Provide the [X, Y] coordinate of the cell's center where the given text is located.  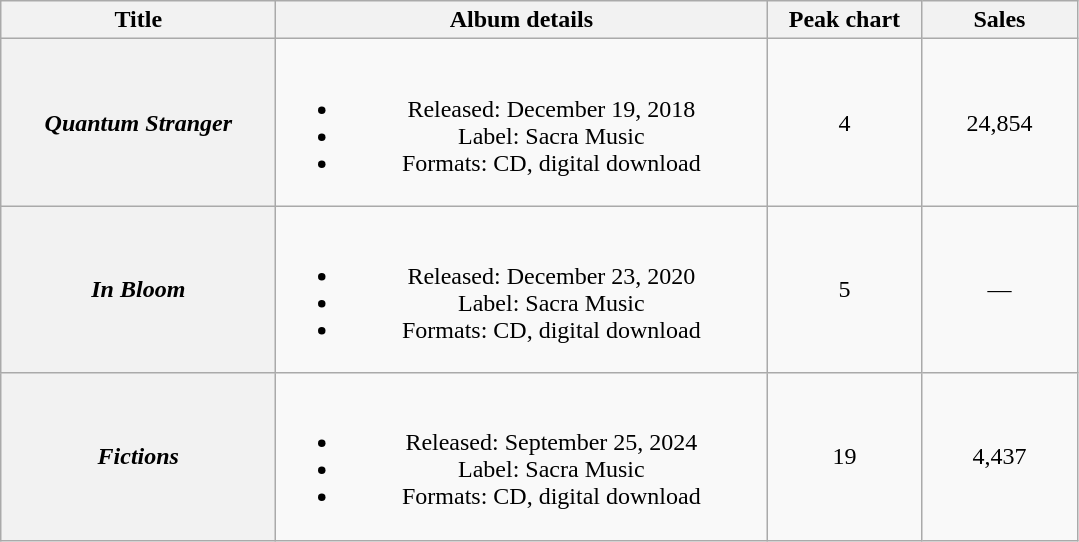
4 [844, 122]
Album details [522, 20]
Released: December 23, 2020Label: Sacra MusicFormats: CD, digital download [522, 290]
Fictions [138, 456]
Peak chart [844, 20]
Released: September 25, 2024Label: Sacra MusicFormats: CD, digital download [522, 456]
— [1000, 290]
24,854 [1000, 122]
4,437 [1000, 456]
Released: December 19, 2018Label: Sacra MusicFormats: CD, digital download [522, 122]
Sales [1000, 20]
5 [844, 290]
19 [844, 456]
In Bloom [138, 290]
Title [138, 20]
Quantum Stranger [138, 122]
